Detect which cell encompasses the target text, then output its [X, Y] center coordinate. 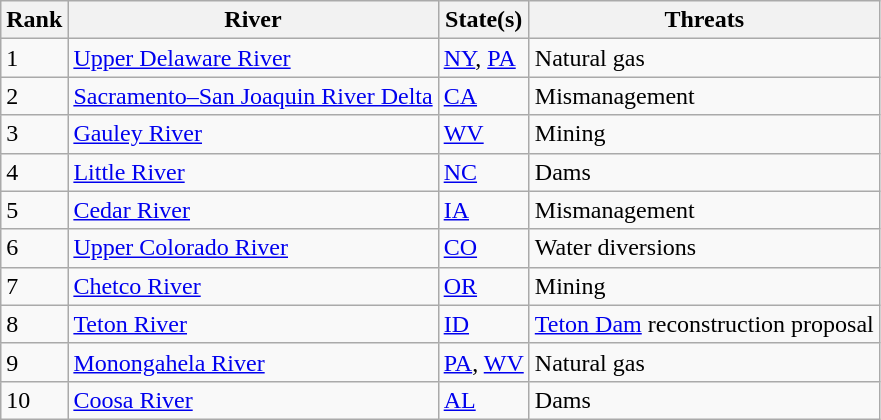
6 [34, 248]
Chetco River [253, 286]
Threats [704, 20]
2 [34, 96]
ID [484, 324]
9 [34, 362]
Upper Colorado River [253, 248]
WV [484, 134]
Gauley River [253, 134]
State(s) [484, 20]
Coosa River [253, 400]
Monongahela River [253, 362]
Sacramento–San Joaquin River Delta [253, 96]
7 [34, 286]
Teton Dam reconstruction proposal [704, 324]
Teton River [253, 324]
3 [34, 134]
Little River [253, 172]
8 [34, 324]
5 [34, 210]
OR [484, 286]
Upper Delaware River [253, 58]
CO [484, 248]
NC [484, 172]
Rank [34, 20]
4 [34, 172]
10 [34, 400]
PA, WV [484, 362]
CA [484, 96]
River [253, 20]
Water diversions [704, 248]
Cedar River [253, 210]
AL [484, 400]
NY, PA [484, 58]
IA [484, 210]
1 [34, 58]
